Extract the (x, y) coordinate from the center of the cell holding the provided text.  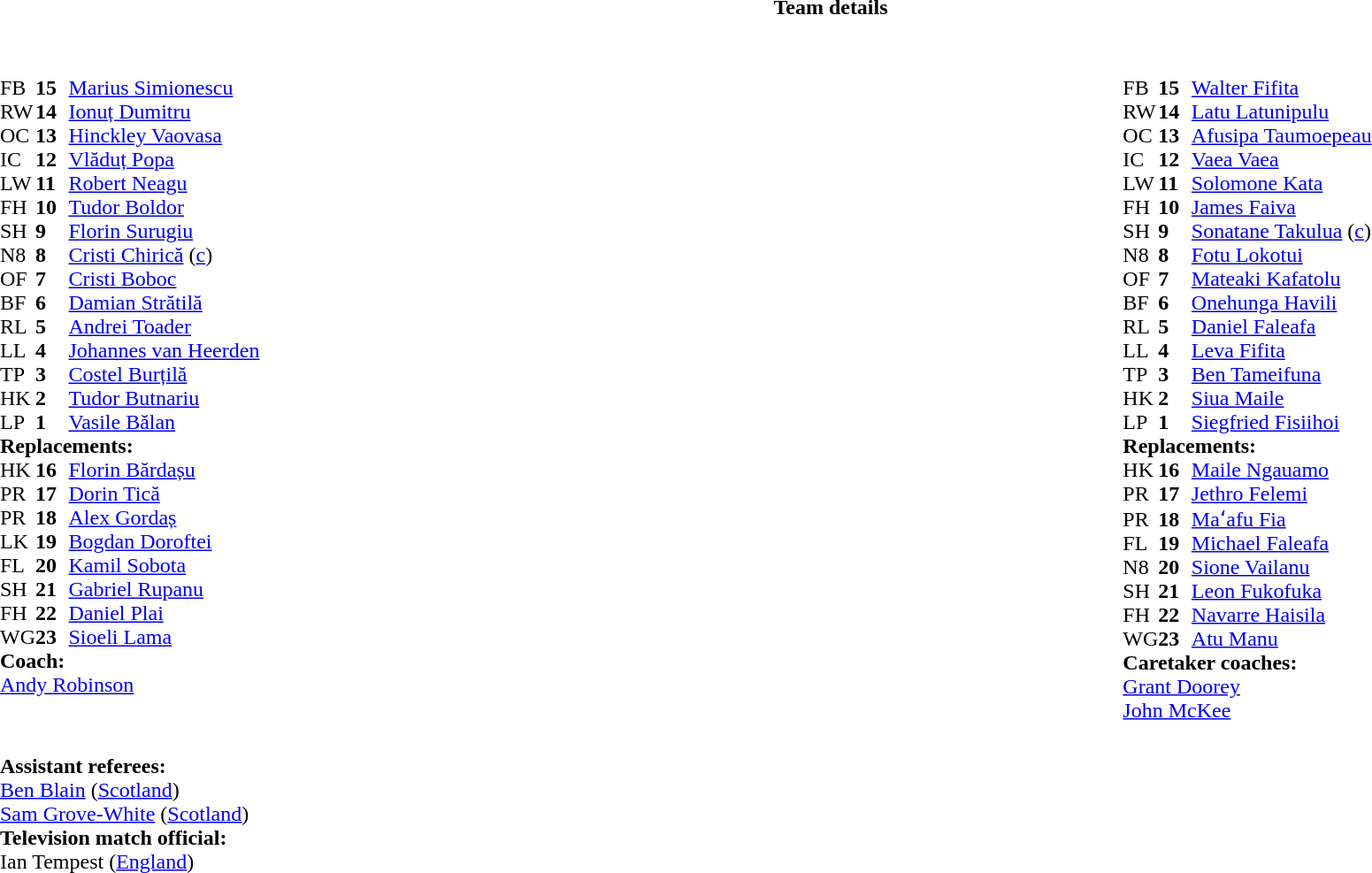
Robert Neagu (164, 184)
Kamil Sobota (164, 566)
Ben Tameifuna (1282, 375)
Sione Vailanu (1282, 568)
Siua Maile (1282, 398)
Maile Ngauamo (1282, 471)
Leon Fukofuka (1282, 591)
Tudor Butnariu (164, 398)
Navarre Haisila (1282, 616)
Leva Fifita (1282, 350)
Marius Simionescu (164, 88)
Maʻafu Fia (1282, 518)
Damian Strătilă (164, 302)
Vlăduț Popa (164, 159)
Florin Surugiu (164, 232)
Hinckley Vaovasa (164, 136)
Sonatane Takulua (c) (1282, 232)
Sioeli Lama (164, 637)
Walter Fifita (1282, 88)
Vasile Bălan (164, 423)
Alex Gordaș (164, 518)
Coach: (129, 662)
Costel Burțilă (164, 375)
Grant Doorey John McKee (1247, 698)
Dorin Tică (164, 494)
Andy Robinson (129, 685)
Cristi Boboc (164, 280)
Michael Faleafa (1282, 543)
Bogdan Doroftei (164, 541)
Cristi Chirică (c) (164, 255)
Gabriel Rupanu (164, 589)
Onehunga Havili (1282, 302)
Daniel Plai (164, 614)
Afusipa Taumoepeau (1282, 136)
Caretaker coaches: (1247, 663)
Fotu Lokotui (1282, 255)
Latu Latunipulu (1282, 111)
Jethro Felemi (1282, 494)
Vaea Vaea (1282, 159)
Mateaki Kafatolu (1282, 280)
Daniel Faleafa (1282, 327)
Atu Manu (1282, 639)
James Faiva (1282, 207)
Johannes van Heerden (164, 350)
Tudor Boldor (164, 207)
Florin Bărdașu (164, 471)
Siegfried Fisiihoi (1282, 423)
Andrei Toader (164, 327)
Solomone Kata (1282, 184)
Ionuț Dumitru (164, 111)
LK (18, 541)
